Detect which cell encompasses the target text, then output its [x, y] center coordinate. 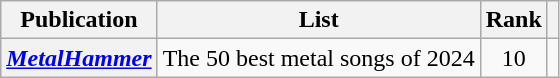
The 50 best metal songs of 2024 [318, 58]
Publication [79, 20]
MetalHammer [79, 58]
List [318, 20]
10 [514, 58]
Rank [514, 20]
